For the text-containing cell, return its midpoint in (X, Y) coordinate format. 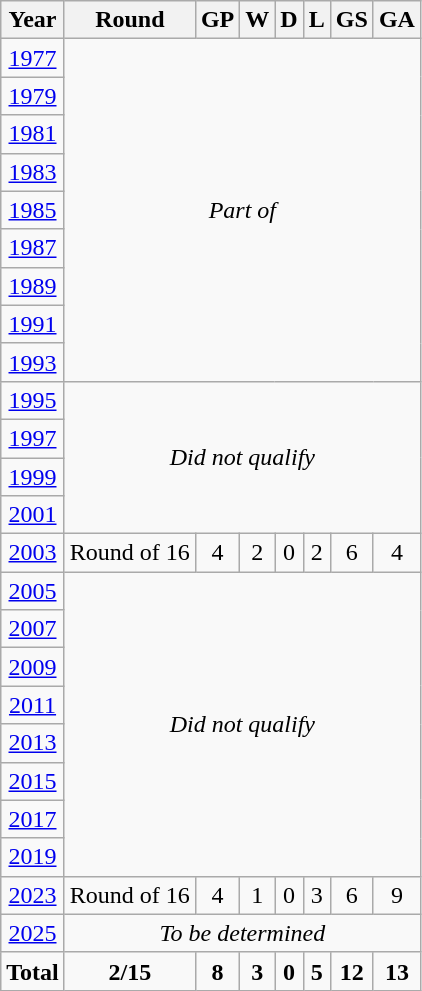
1987 (33, 248)
2011 (33, 705)
1977 (33, 58)
2017 (33, 819)
1981 (33, 134)
9 (396, 895)
1989 (33, 286)
2001 (33, 515)
1997 (33, 438)
To be determined (242, 933)
2025 (33, 933)
D (289, 20)
5 (316, 971)
1983 (33, 172)
1995 (33, 400)
L (316, 20)
2/15 (130, 971)
Total (33, 971)
1979 (33, 96)
2007 (33, 629)
Part of (242, 210)
Round (130, 20)
2003 (33, 553)
2019 (33, 857)
1991 (33, 324)
1 (258, 895)
2005 (33, 591)
1985 (33, 210)
2013 (33, 743)
2023 (33, 895)
12 (352, 971)
Year (33, 20)
GS (352, 20)
W (258, 20)
2015 (33, 781)
1999 (33, 477)
8 (217, 971)
2009 (33, 667)
13 (396, 971)
1993 (33, 362)
GA (396, 20)
GP (217, 20)
